From the cell containing the given text, extract its center point as [X, Y] coordinate. 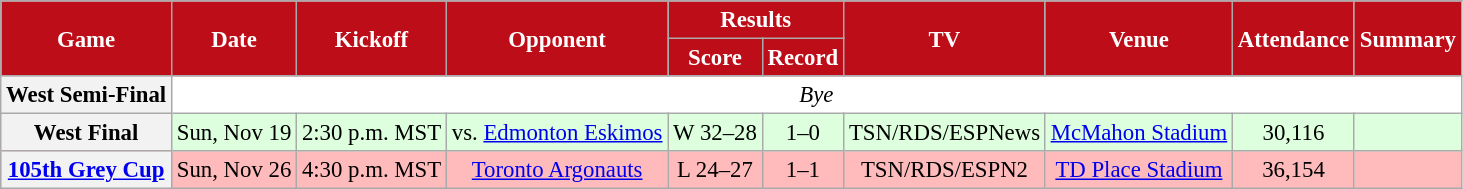
TSN/RDS/ESPNews [945, 133]
Score [715, 58]
Kickoff [372, 38]
vs. Edmonton Eskimos [556, 133]
Opponent [556, 38]
L 24–27 [715, 170]
Attendance [1293, 38]
W 32–28 [715, 133]
West Final [86, 133]
Results [756, 20]
Summary [1408, 38]
30,116 [1293, 133]
36,154 [1293, 170]
McMahon Stadium [1138, 133]
West Semi-Final [86, 95]
Sun, Nov 19 [234, 133]
Toronto Argonauts [556, 170]
105th Grey Cup [86, 170]
1–0 [802, 133]
TSN/RDS/ESPN2 [945, 170]
Date [234, 38]
Bye [816, 95]
Record [802, 58]
TD Place Stadium [1138, 170]
Venue [1138, 38]
4:30 p.m. MST [372, 170]
Sun, Nov 26 [234, 170]
2:30 p.m. MST [372, 133]
TV [945, 38]
1–1 [802, 170]
Game [86, 38]
